From the cell containing the given text, extract its center point as (X, Y) coordinate. 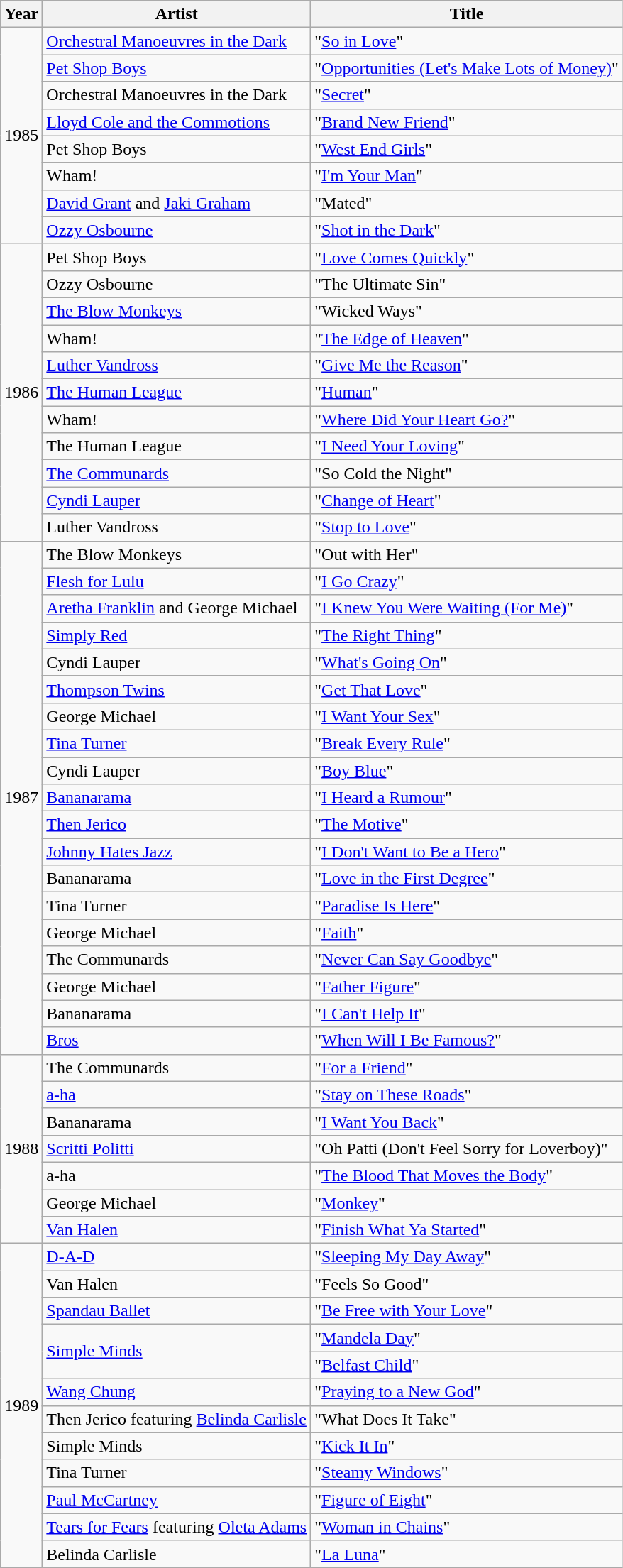
"I Can't Help It" (467, 1014)
"I Knew You Were Waiting (For Me)" (467, 608)
"What Does It Take" (467, 1419)
"Change of Heart" (467, 500)
Wang Chung (177, 1392)
"Monkey" (467, 1203)
"I Go Crazy" (467, 581)
"Shot in the Dark" (467, 230)
"Opportunities (Let's Make Lots of Money)" (467, 68)
Spandau Ballet (177, 1311)
"Stop to Love" (467, 527)
"I Don't Want to Be a Hero" (467, 852)
"I Want You Back" (467, 1122)
Belinda Carlisle (177, 1554)
"Praying to a New God" (467, 1392)
"I Need Your Loving" (467, 446)
"Get That Love" (467, 689)
Johnny Hates Jazz (177, 852)
"Faith" (467, 933)
"Love Comes Quickly" (467, 257)
"Steamy Windows" (467, 1473)
Title (467, 14)
"Kick It In" (467, 1446)
Then Jerico (177, 825)
"For a Friend" (467, 1068)
"When Will I Be Famous?" (467, 1041)
1985 (21, 136)
"Stay on These Roads" (467, 1095)
"Out with Her" (467, 554)
1988 (21, 1148)
Scritti Politti (177, 1148)
Tears for Fears featuring Oleta Adams (177, 1527)
"Brand New Friend" (467, 122)
1986 (21, 392)
"West End Girls" (467, 149)
Bros (177, 1041)
"Break Every Rule" (467, 743)
"Love in the First Degree" (467, 879)
"Belfast Child" (467, 1365)
"La Luna" (467, 1554)
"What's Going On" (467, 662)
"Woman in Chains" (467, 1527)
"Feels So Good" (467, 1284)
"Father Figure" (467, 987)
D-A-D (177, 1257)
"I Want Your Sex" (467, 716)
"Finish What Ya Started" (467, 1230)
1989 (21, 1405)
"Be Free with Your Love" (467, 1311)
"Wicked Ways" (467, 311)
"I Heard a Rumour" (467, 798)
Year (21, 14)
"Boy Blue" (467, 770)
"Give Me the Reason" (467, 366)
"The Motive" (467, 825)
"Sleeping My Day Away" (467, 1257)
David Grant and Jaki Graham (177, 203)
Paul McCartney (177, 1500)
"Mandela Day" (467, 1338)
Flesh for Lulu (177, 581)
"Human" (467, 393)
"So Cold the Night" (467, 473)
Simply Red (177, 635)
"The Edge of Heaven" (467, 339)
Artist (177, 14)
Lloyd Cole and the Commotions (177, 122)
"The Right Thing" (467, 635)
"Never Can Say Goodbye" (467, 960)
"The Blood That Moves the Body" (467, 1175)
"Secret" (467, 95)
Aretha Franklin and George Michael (177, 608)
Thompson Twins (177, 689)
"Mated" (467, 203)
"I'm Your Man" (467, 176)
"The Ultimate Sin" (467, 284)
1987 (21, 798)
"Paradise Is Here" (467, 906)
"So in Love" (467, 41)
Then Jerico featuring Belinda Carlisle (177, 1419)
"Oh Patti (Don't Feel Sorry for Loverboy)" (467, 1148)
"Figure of Eight" (467, 1500)
"Where Did Your Heart Go?" (467, 420)
